Pinpoint the cell where the given text exists, returning its [X, Y] midpoint coordinate. 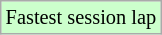
Fastest session lap [81, 17]
